Find where the given text appears and provide that cell's center as (x, y) coordinate. 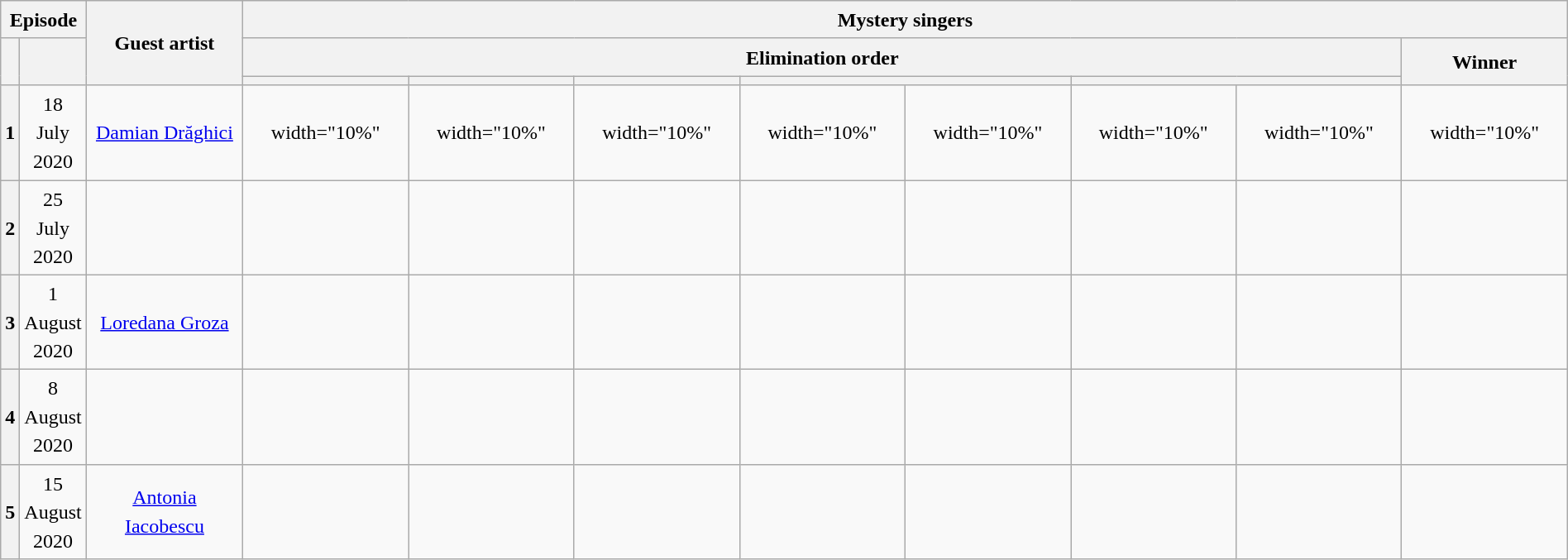
18 July 2020 (53, 132)
5 (10, 511)
Winner (1484, 61)
4 (10, 417)
1 (10, 132)
1 August 2020 (53, 323)
Episode (43, 20)
Mystery singers (906, 20)
Guest artist (164, 43)
Damian Drăghici (164, 132)
8 August 2020 (53, 417)
2 (10, 228)
Loredana Groza (164, 323)
Elimination order (822, 57)
3 (10, 323)
25 July 2020 (53, 228)
15 August 2020 (53, 511)
Antonia Iacobescu (164, 511)
